Extract the [X, Y] coordinate from the center of the cell holding the provided text.  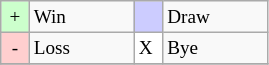
Bye [216, 48]
+ [15, 17]
Loss [82, 48]
X [148, 48]
- [15, 48]
Draw [216, 17]
Win [82, 17]
